Identify which cell holds the provided text, then report its [x, y] central coordinate. 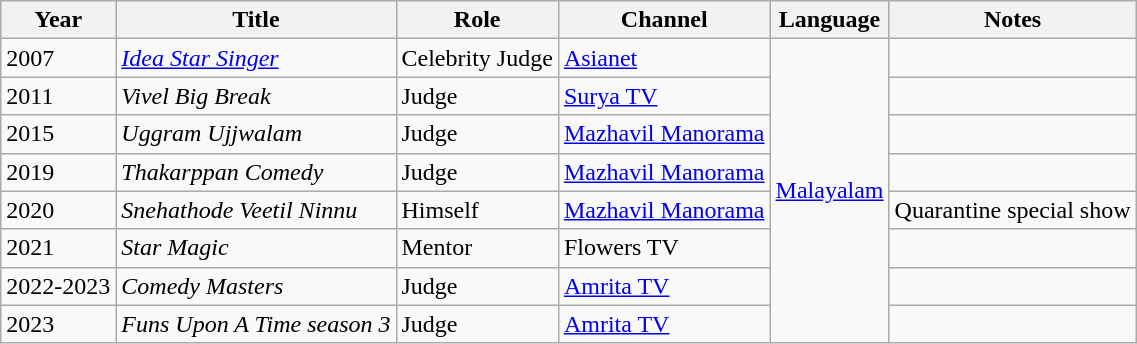
Uggram Ujjwalam [256, 134]
2011 [58, 96]
Language [830, 20]
Asianet [664, 58]
2015 [58, 134]
Notes [1012, 20]
Channel [664, 20]
Thakarppan Comedy [256, 172]
Surya TV [664, 96]
2023 [58, 324]
2019 [58, 172]
Himself [477, 210]
2022-2023 [58, 286]
Mentor [477, 248]
Funs Upon A Time season 3 [256, 324]
Comedy Masters [256, 286]
2007 [58, 58]
Year [58, 20]
Idea Star Singer [256, 58]
Malayalam [830, 191]
Role [477, 20]
2020 [58, 210]
Celebrity Judge [477, 58]
Quarantine special show [1012, 210]
Snehathode Veetil Ninnu [256, 210]
Star Magic [256, 248]
Vivel Big Break [256, 96]
2021 [58, 248]
Flowers TV [664, 248]
Title [256, 20]
